Output the (X, Y) coordinate of the center of the cell containing the given text.  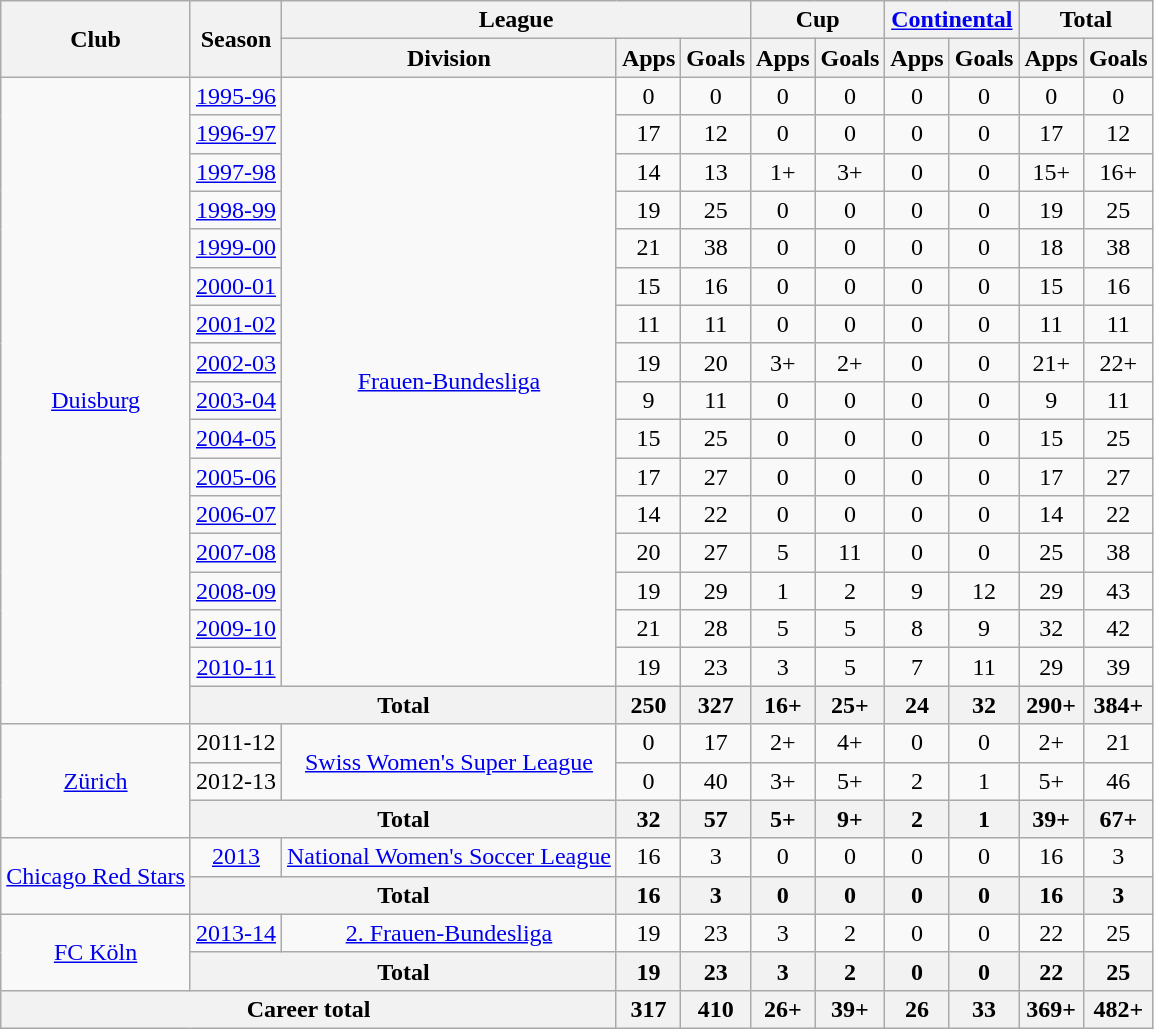
67+ (1118, 819)
15+ (1051, 172)
2001-02 (236, 324)
290+ (1051, 705)
33 (984, 1009)
4+ (850, 743)
25+ (850, 705)
21+ (1051, 362)
Cup (818, 20)
2012-13 (236, 781)
39 (1118, 667)
250 (648, 705)
2013-14 (236, 933)
Career total (309, 1009)
327 (716, 705)
Season (236, 39)
2005-06 (236, 477)
2. Frauen-Bundesliga (450, 933)
2010-11 (236, 667)
40 (716, 781)
Zürich (96, 781)
2008-09 (236, 591)
Duisburg (96, 400)
9+ (850, 819)
Chicago Red Stars (96, 876)
1995-96 (236, 96)
Continental (952, 20)
7 (917, 667)
2002-03 (236, 362)
2003-04 (236, 400)
1999-00 (236, 248)
Club (96, 39)
18 (1051, 248)
1+ (783, 172)
22+ (1118, 362)
43 (1118, 591)
2009-10 (236, 629)
8 (917, 629)
1997-98 (236, 172)
482+ (1118, 1009)
2013 (236, 857)
FC Köln (96, 952)
Division (450, 58)
Frauen-Bundesliga (450, 382)
2000-01 (236, 286)
13 (716, 172)
2011-12 (236, 743)
369+ (1051, 1009)
24 (917, 705)
57 (716, 819)
1998-99 (236, 210)
League (516, 20)
26+ (783, 1009)
Swiss Women's Super League (450, 762)
46 (1118, 781)
2006-07 (236, 515)
410 (716, 1009)
1996-97 (236, 134)
28 (716, 629)
National Women's Soccer League (450, 857)
384+ (1118, 705)
2007-08 (236, 553)
2004-05 (236, 438)
42 (1118, 629)
317 (648, 1009)
26 (917, 1009)
